Identify which cell holds the provided text, then report its (x, y) central coordinate. 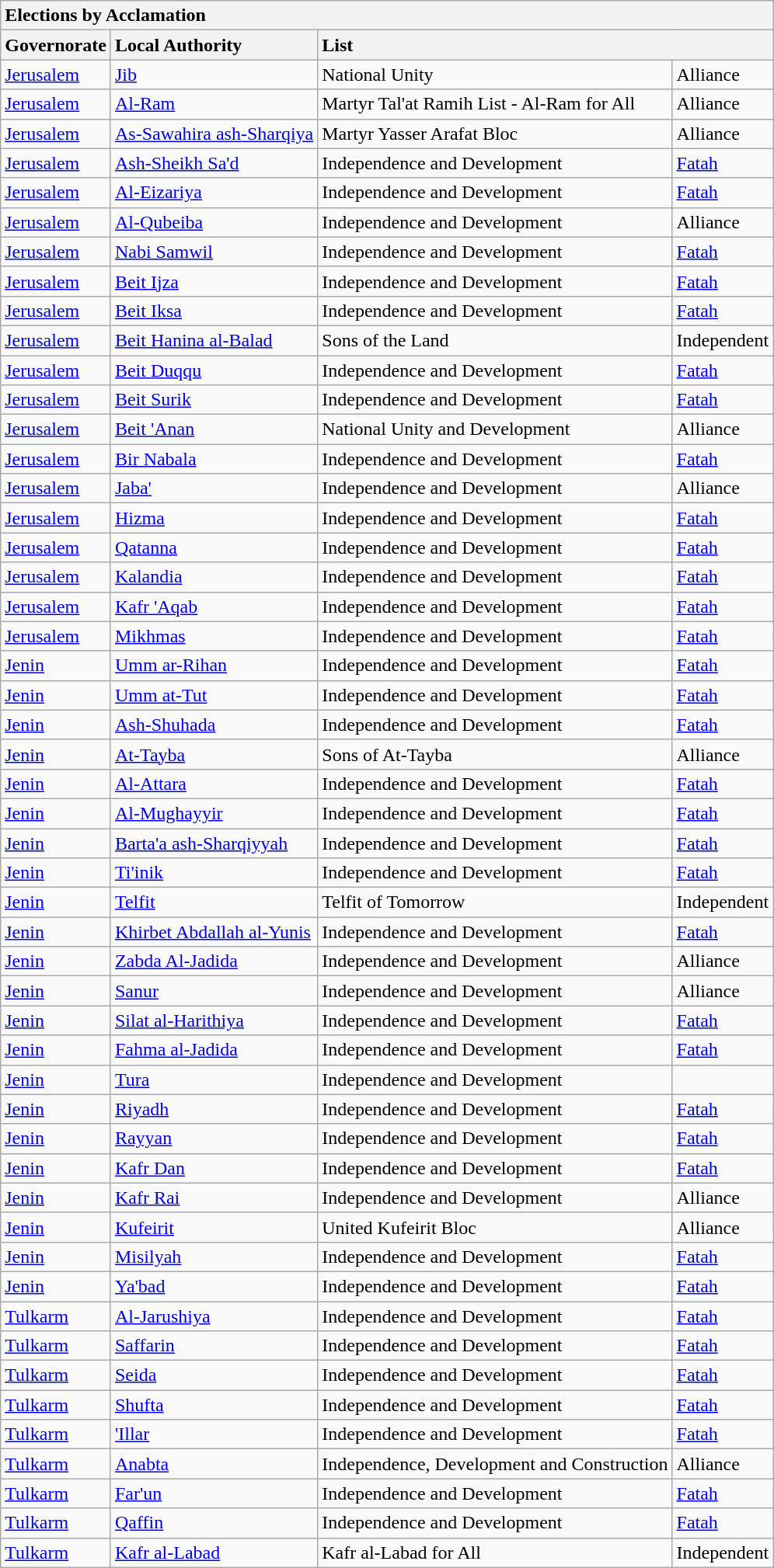
Rayyan (214, 1139)
Ash-Sheikh Sa'd (214, 163)
Kafr 'Aqab (214, 607)
Al-Attara (214, 784)
Sons of At-Tayba (495, 754)
Ti'inik (214, 873)
Elections by Acclamation (387, 16)
Kalandia (214, 577)
Jaba' (214, 488)
Al-Qubeiba (214, 222)
Ya'bad (214, 1286)
Anabta (214, 1464)
Saffarin (214, 1346)
Al-Eizariya (214, 193)
Martyr Yasser Arafat Bloc (495, 134)
List (546, 45)
Kafr Rai (214, 1198)
Local Authority (214, 45)
Al-Mughayyir (214, 813)
Jib (214, 75)
Mikhmas (214, 636)
United Kufeirit Bloc (495, 1227)
Shufta (214, 1405)
Fahma al-Jadida (214, 1050)
National Unity and Development (495, 429)
Al-Jarushiya (214, 1316)
Seida (214, 1375)
Kafr al-Labad for All (495, 1552)
Ash-Shuhada (214, 725)
Hizma (214, 518)
Beit Surik (214, 400)
As-Sawahira ash-Sharqiya (214, 134)
Beit Hanina al-Balad (214, 340)
Beit Ijza (214, 281)
'Illar (214, 1434)
Al-Ram (214, 104)
Umm at-Tut (214, 695)
Beit Iksa (214, 311)
Beit Duqqu (214, 370)
Telfit (214, 902)
Misilyah (214, 1257)
Tura (214, 1080)
Kufeirit (214, 1227)
Silat al-Harithiya (214, 1020)
Kafr al-Labad (214, 1552)
Bir Nabala (214, 459)
Beit 'Anan (214, 429)
Far'un (214, 1493)
Independence, Development and Construction (495, 1464)
Sanur (214, 991)
Kafr Dan (214, 1168)
Qatanna (214, 548)
National Unity (495, 75)
At-Tayba (214, 754)
Martyr Tal'at Ramih List - Al-Ram for All (495, 104)
Sons of the Land (495, 340)
Khirbet Abdallah al-Yunis (214, 932)
Riyadh (214, 1109)
Qaffin (214, 1523)
Nabi Samwil (214, 252)
Zabda Al-Jadida (214, 961)
Telfit of Tomorrow (495, 902)
Barta'a ash-Sharqiyyah (214, 843)
Umm ar-Rihan (214, 666)
Governorate (56, 45)
